Locate the cell with the specified text and output its [x, y] center coordinate. 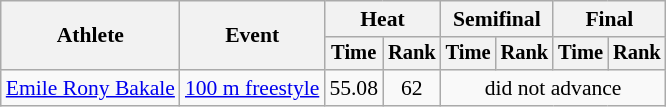
Final [609, 19]
Emile Rony Bakale [90, 88]
did not advance [554, 88]
Heat [382, 19]
Semifinal [497, 19]
Athlete [90, 36]
Event [252, 36]
100 m freestyle [252, 88]
55.08 [354, 88]
62 [412, 88]
